Pinpoint the cell where the given text exists, returning its (X, Y) midpoint coordinate. 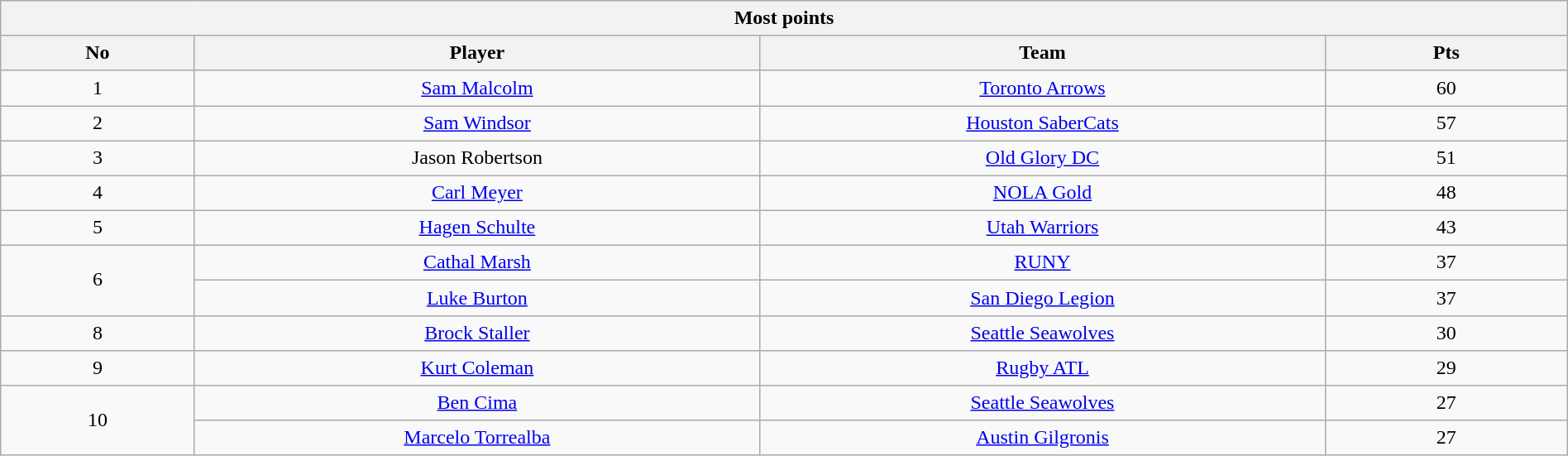
29 (1446, 367)
Sam Malcolm (477, 88)
5 (98, 228)
Marcelo Torrealba (477, 438)
Houston SaberCats (1043, 123)
Brock Staller (477, 333)
57 (1446, 123)
Kurt Coleman (477, 367)
Rugby ATL (1043, 367)
Toronto Arrows (1043, 88)
Cathal Marsh (477, 263)
Luke Burton (477, 298)
2 (98, 123)
Player (477, 53)
NOLA Gold (1043, 193)
Carl Meyer (477, 193)
Team (1043, 53)
Pts (1446, 53)
51 (1446, 158)
8 (98, 333)
3 (98, 158)
4 (98, 193)
9 (98, 367)
6 (98, 281)
Utah Warriors (1043, 228)
Jason Robertson (477, 158)
43 (1446, 228)
30 (1446, 333)
San Diego Legion (1043, 298)
1 (98, 88)
48 (1446, 193)
Ben Cima (477, 403)
RUNY (1043, 263)
Austin Gilgronis (1043, 438)
10 (98, 420)
No (98, 53)
Most points (784, 18)
Hagen Schulte (477, 228)
60 (1446, 88)
Old Glory DC (1043, 158)
Sam Windsor (477, 123)
